Capture the cell that displays the provided text and extract its (x, y) central coordinate. 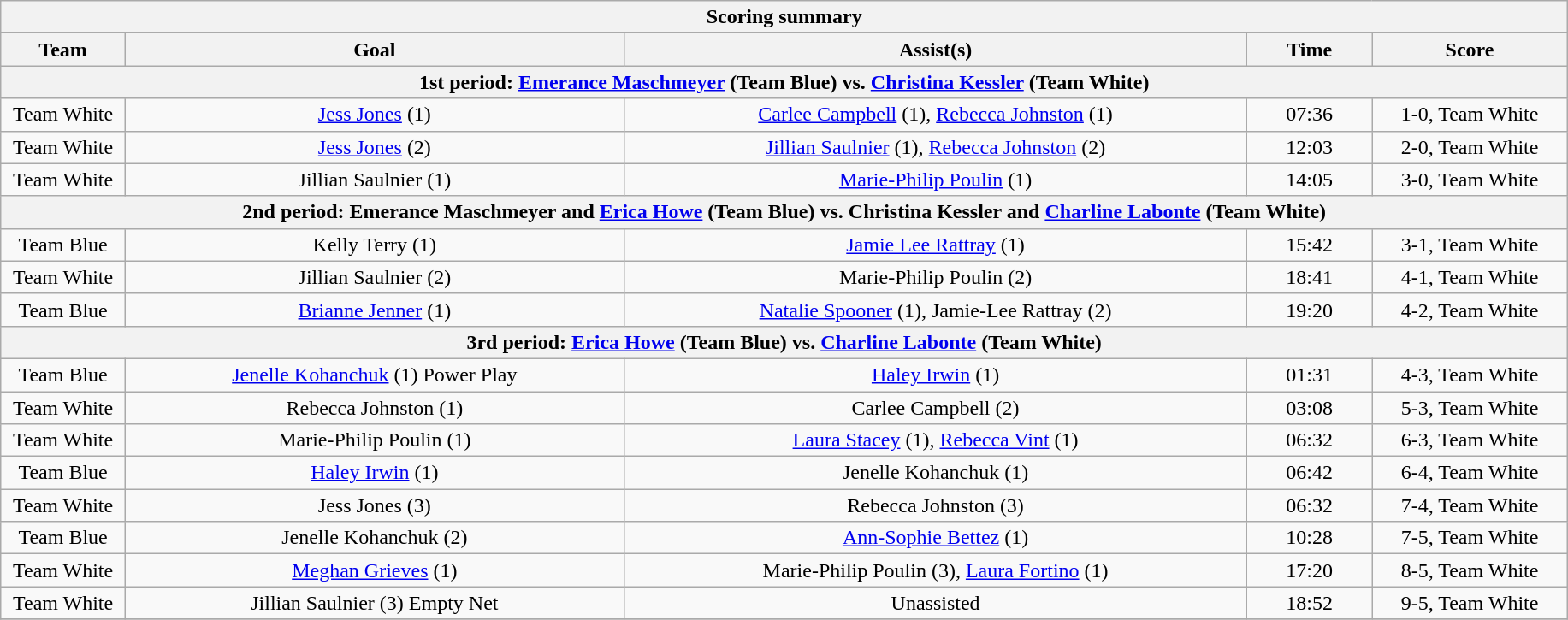
8-5, Team White (1470, 570)
Kelly Terry (1) (375, 245)
18:52 (1310, 603)
Jamie Lee Rattray (1) (936, 245)
Ann-Sophie Bettez (1) (936, 538)
17:20 (1310, 570)
01:31 (1310, 375)
Team (63, 50)
6-4, Team White (1470, 473)
Rebecca Johnston (3) (936, 505)
Scoring summary (784, 17)
Jess Jones (1) (375, 115)
Marie-Philip Poulin (2) (936, 277)
6-3, Team White (1470, 440)
19:20 (1310, 310)
7-4, Team White (1470, 505)
3-1, Team White (1470, 245)
Jenelle Kohanchuk (1) Power Play (375, 375)
Meghan Grieves (1) (375, 570)
Brianne Jenner (1) (375, 310)
Laura Stacey (1), Rebecca Vint (1) (936, 440)
4-3, Team White (1470, 375)
Rebecca Johnston (1) (375, 408)
Jenelle Kohanchuk (1) (936, 473)
Unassisted (936, 603)
Jillian Saulnier (1) (375, 180)
3-0, Team White (1470, 180)
1st period: Emerance Maschmeyer (Team Blue) vs. Christina Kessler (Team White) (784, 82)
18:41 (1310, 277)
Carlee Campbell (2) (936, 408)
Marie-Philip Poulin (3), Laura Fortino (1) (936, 570)
Jess Jones (3) (375, 505)
Jess Jones (2) (375, 147)
Natalie Spooner (1), Jamie-Lee Rattray (2) (936, 310)
15:42 (1310, 245)
2nd period: Emerance Maschmeyer and Erica Howe (Team Blue) vs. Christina Kessler and Charline Labonte (Team White) (784, 212)
12:03 (1310, 147)
4-1, Team White (1470, 277)
Jillian Saulnier (2) (375, 277)
7-5, Team White (1470, 538)
10:28 (1310, 538)
Goal (375, 50)
Jillian Saulnier (3) Empty Net (375, 603)
07:36 (1310, 115)
Jillian Saulnier (1), Rebecca Johnston (2) (936, 147)
3rd period: Erica Howe (Team Blue) vs. Charline Labonte (Team White) (784, 342)
03:08 (1310, 408)
Carlee Campbell (1), Rebecca Johnston (1) (936, 115)
06:42 (1310, 473)
Score (1470, 50)
14:05 (1310, 180)
9-5, Team White (1470, 603)
Assist(s) (936, 50)
Jenelle Kohanchuk (2) (375, 538)
Time (1310, 50)
1-0, Team White (1470, 115)
2-0, Team White (1470, 147)
5-3, Team White (1470, 408)
4-2, Team White (1470, 310)
